Capture the cell that displays the provided text and extract its (x, y) central coordinate. 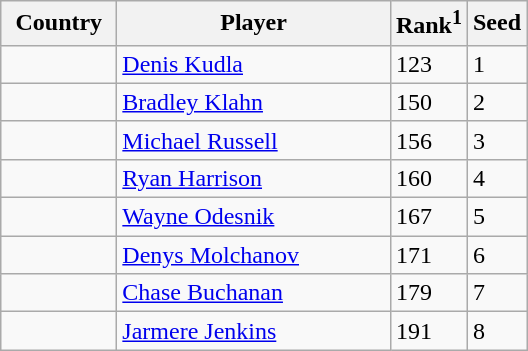
Bradley Klahn (254, 102)
8 (496, 331)
3 (496, 140)
1 (496, 64)
7 (496, 293)
156 (428, 140)
Country (59, 24)
Rank1 (428, 24)
Chase Buchanan (254, 293)
Jarmere Jenkins (254, 331)
171 (428, 255)
123 (428, 64)
150 (428, 102)
179 (428, 293)
167 (428, 217)
191 (428, 331)
Player (254, 24)
Seed (496, 24)
Denys Molchanov (254, 255)
4 (496, 178)
Wayne Odesnik (254, 217)
Ryan Harrison (254, 178)
Michael Russell (254, 140)
6 (496, 255)
5 (496, 217)
160 (428, 178)
2 (496, 102)
Denis Kudla (254, 64)
